Capture the cell that displays the provided text and extract its (x, y) central coordinate. 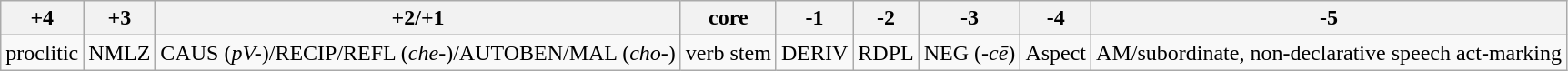
+4 (42, 18)
-2 (886, 18)
NMLZ (120, 53)
-3 (970, 18)
CAUS (pV-)/RECIP/REFL (che-)/AUTOBEN/MAL (cho-) (418, 53)
-4 (1056, 18)
proclitic (42, 53)
DERIV (814, 53)
+3 (120, 18)
Aspect (1056, 53)
NEG (-cē) (970, 53)
RDPL (886, 53)
core (728, 18)
-5 (1330, 18)
-1 (814, 18)
AM/subordinate, non-declarative speech act-marking (1330, 53)
+2/+1 (418, 18)
verb stem (728, 53)
